Find where the given text appears and provide that cell's center as (x, y) coordinate. 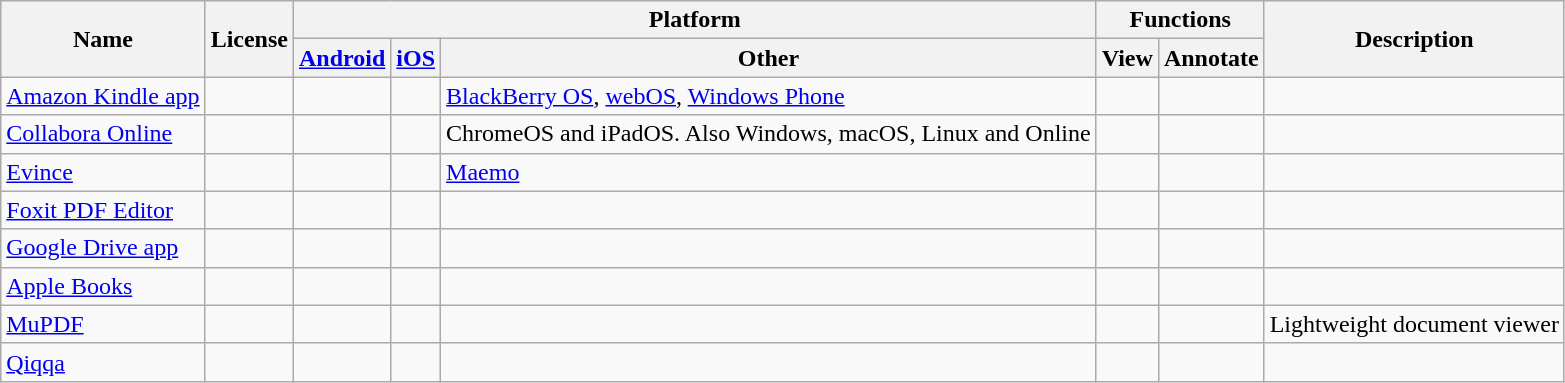
View (1127, 58)
BlackBerry OS, webOS, Windows Phone (769, 96)
Android (342, 58)
Apple Books (103, 286)
Qiqqa (103, 362)
ChromeOS and iPadOS. Also Windows, macOS, Linux and Online (769, 134)
Lightweight document viewer (1414, 324)
Functions (1180, 20)
iOS (416, 58)
Maemo (769, 172)
Amazon Kindle app (103, 96)
Other (769, 58)
Google Drive app (103, 248)
Platform (694, 20)
Annotate (1211, 58)
Name (103, 39)
Collabora Online (103, 134)
Foxit PDF Editor (103, 210)
Description (1414, 39)
License (249, 39)
MuPDF (103, 324)
Evince (103, 172)
